Find where the given text appears and provide that cell's center as [x, y] coordinate. 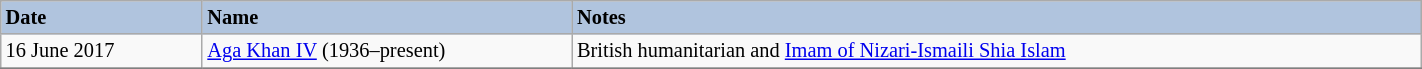
Name [387, 17]
Notes [996, 17]
Date [102, 17]
British humanitarian and Imam of Nizari-Ismaili Shia Islam [996, 51]
16 June 2017 [102, 51]
Aga Khan IV (1936–present) [387, 51]
